Search for the cell housing the specified text and yield its (x, y) center coordinate. 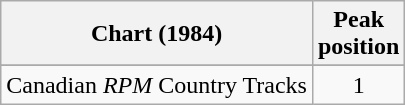
Canadian RPM Country Tracks (157, 85)
Chart (1984) (157, 34)
Peakposition (358, 34)
1 (358, 85)
